Determine the [X, Y] coordinate at the center of the cell enclosing the given text.  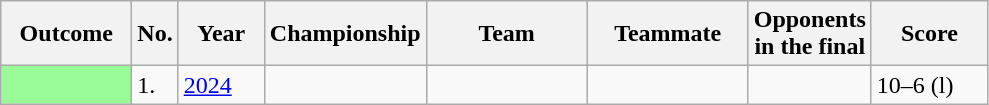
10–6 (l) [929, 85]
Team [506, 34]
Teammate [668, 34]
Score [929, 34]
Championship [345, 34]
2024 [221, 85]
Outcome [66, 34]
No. [155, 34]
Opponents in the final [810, 34]
1. [155, 85]
Year [221, 34]
